Determine the (X, Y) coordinate at the center of the cell enclosing the given text.  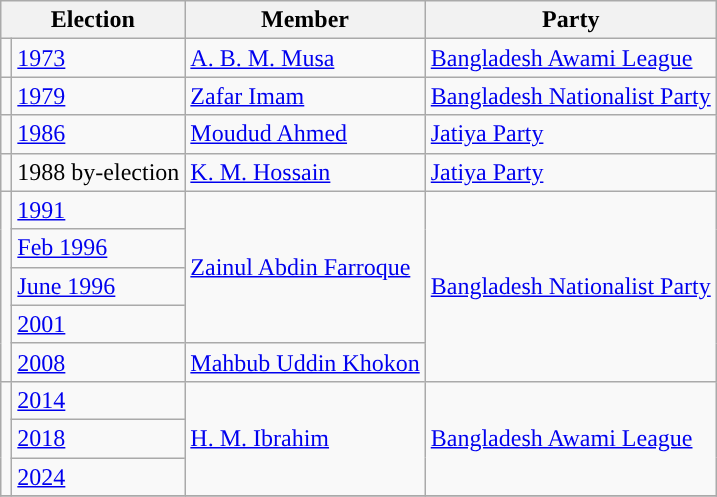
1986 (98, 134)
Mahbub Uddin Khokon (305, 362)
1973 (98, 58)
2008 (98, 362)
Party (570, 20)
2024 (98, 477)
Zafar Imam (305, 96)
Election (93, 20)
2014 (98, 400)
June 1996 (98, 286)
Member (305, 20)
K. M. Hossain (305, 172)
1991 (98, 210)
2001 (98, 324)
Zainul Abdin Farroque (305, 267)
2018 (98, 438)
A. B. M. Musa (305, 58)
Feb 1996 (98, 248)
H. M. Ibrahim (305, 438)
Moudud Ahmed (305, 134)
1988 by-election (98, 172)
1979 (98, 96)
